Determine the (x, y) coordinate at the center of the cell enclosing the given text.  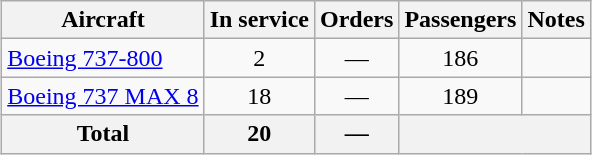
Aircraft (103, 20)
Boeing 737-800 (103, 58)
Total (103, 134)
Passengers (460, 20)
Orders (356, 20)
18 (259, 96)
189 (460, 96)
2 (259, 58)
186 (460, 58)
In service (259, 20)
Notes (556, 20)
Boeing 737 MAX 8 (103, 96)
20 (259, 134)
